Output the [X, Y] coordinate of the center of the cell containing the given text.  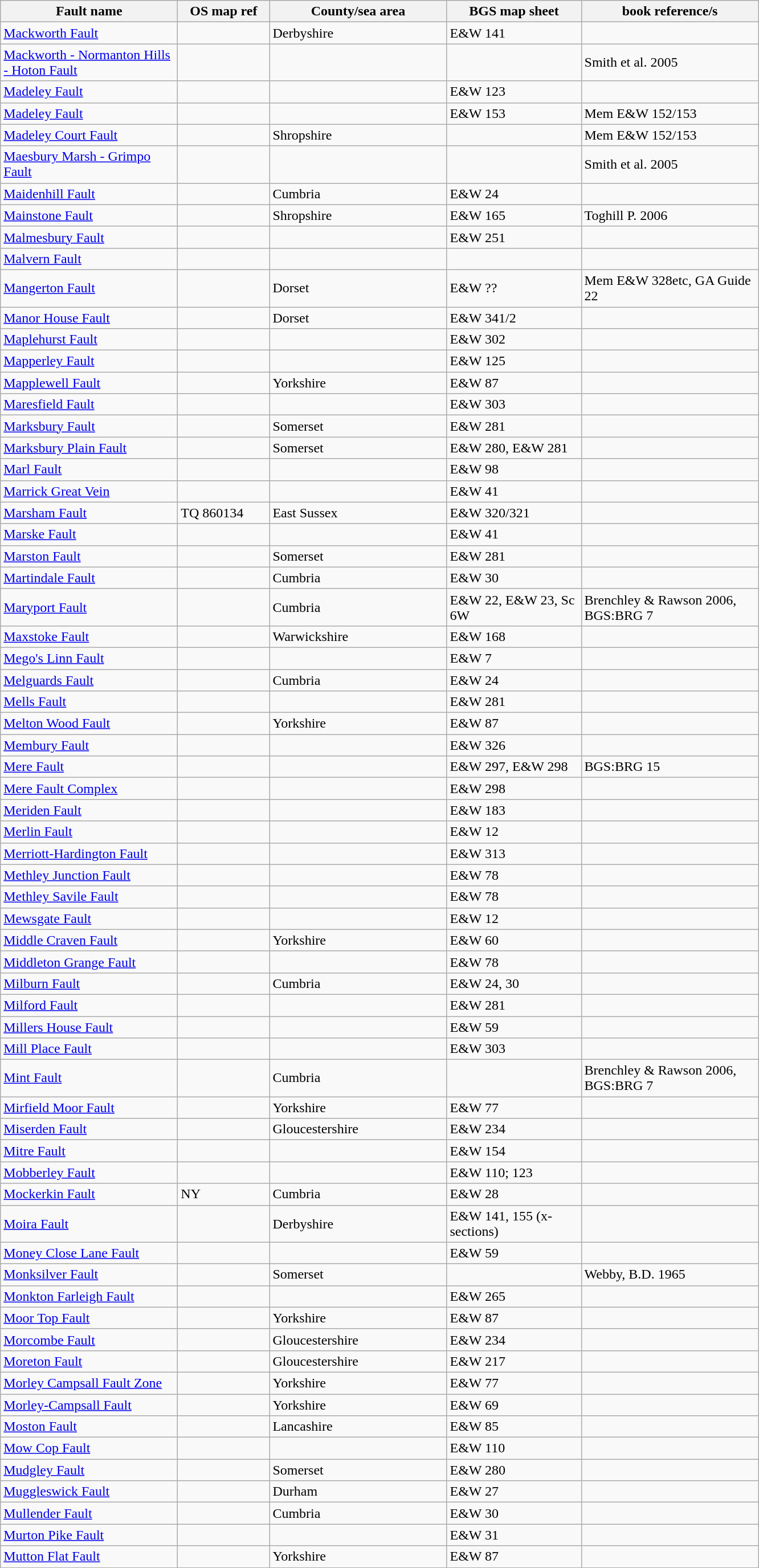
Monkton Farleigh Fault [89, 1296]
Maxstoke Fault [89, 636]
E&W 7 [514, 658]
Marsham Fault [89, 513]
County/sea area [358, 11]
Maryport Fault [89, 607]
NY [223, 1194]
Martindale Fault [89, 578]
Mirfield Moor Fault [89, 1108]
East Sussex [358, 513]
Warwickshire [358, 636]
E&W 183 [514, 810]
E&W 326 [514, 745]
Middle Craven Fault [89, 940]
Mackworth Fault [89, 33]
Marrick Great Vein [89, 491]
E&W 110; 123 [514, 1173]
Moira Fault [89, 1224]
Moston Fault [89, 1427]
E&W 125 [514, 361]
Mapplewell Fault [89, 383]
E&W 28 [514, 1194]
E&W 141, 155 (x-sections) [514, 1224]
Mullender Fault [89, 1513]
Methley Junction Fault [89, 875]
Mitre Fault [89, 1151]
Mere Fault Complex [89, 789]
E&W 251 [514, 237]
Melguards Fault [89, 680]
Mego's Linn Fault [89, 658]
E&W 265 [514, 1296]
Marske Fault [89, 534]
Maesbury Marsh - Grimpo Fault [89, 164]
Muggleswick Fault [89, 1492]
E&W 22, E&W 23, Sc 6W [514, 607]
E&W 341/2 [514, 317]
Meriden Fault [89, 810]
E&W 280 [514, 1470]
E&W 313 [514, 854]
Mackworth - Normanton Hills - Hoton Fault [89, 63]
Membury Fault [89, 745]
Fault name [89, 11]
E&W 153 [514, 113]
Methley Savile Fault [89, 897]
Money Close Lane Fault [89, 1253]
TQ 860134 [223, 513]
Mapperley Fault [89, 361]
E&W 168 [514, 636]
Morcombe Fault [89, 1340]
Maidenhill Fault [89, 194]
OS map ref [223, 11]
Marl Fault [89, 469]
Mudgley Fault [89, 1470]
Mockerkin Fault [89, 1194]
E&W 280, E&W 281 [514, 448]
Millers House Fault [89, 1027]
E&W 154 [514, 1151]
Moreton Fault [89, 1361]
Mewsgate Fault [89, 918]
Melton Wood Fault [89, 724]
Maresfield Fault [89, 405]
Manor House Fault [89, 317]
E&W 298 [514, 789]
Mint Fault [89, 1078]
Mow Cop Fault [89, 1448]
Maplehurst Fault [89, 340]
BGS map sheet [514, 11]
Mem E&W 328etc, GA Guide 22 [670, 288]
Webby, B.D. 1965 [670, 1275]
Malmesbury Fault [89, 237]
E&W 69 [514, 1404]
Madeley Court Fault [89, 135]
E&W ?? [514, 288]
E&W 165 [514, 215]
E&W 123 [514, 92]
Middleton Grange Fault [89, 962]
E&W 98 [514, 469]
Mainstone Fault [89, 215]
Milford Fault [89, 1005]
E&W 24, 30 [514, 983]
E&W 31 [514, 1535]
Mangerton Fault [89, 288]
Durham [358, 1492]
Toghill P. 2006 [670, 215]
Mill Place Fault [89, 1049]
book reference/s [670, 11]
Morley Campsall Fault Zone [89, 1383]
BGS:BRG 15 [670, 767]
Malvern Fault [89, 259]
Lancashire [358, 1427]
E&W 141 [514, 33]
E&W 60 [514, 940]
Moor Top Fault [89, 1318]
Monksilver Fault [89, 1275]
Merriott-Hardington Fault [89, 854]
Mere Fault [89, 767]
Miserden Fault [89, 1129]
Marston Fault [89, 556]
E&W 217 [514, 1361]
E&W 297, E&W 298 [514, 767]
E&W 110 [514, 1448]
E&W 85 [514, 1427]
Morley-Campsall Fault [89, 1404]
E&W 27 [514, 1492]
E&W 302 [514, 340]
Murton Pike Fault [89, 1535]
Milburn Fault [89, 983]
Mobberley Fault [89, 1173]
Mutton Flat Fault [89, 1557]
Marksbury Plain Fault [89, 448]
Marksbury Fault [89, 426]
Merlin Fault [89, 832]
Mells Fault [89, 702]
E&W 320/321 [514, 513]
